Find where the given text appears and provide that cell's center as (X, Y) coordinate. 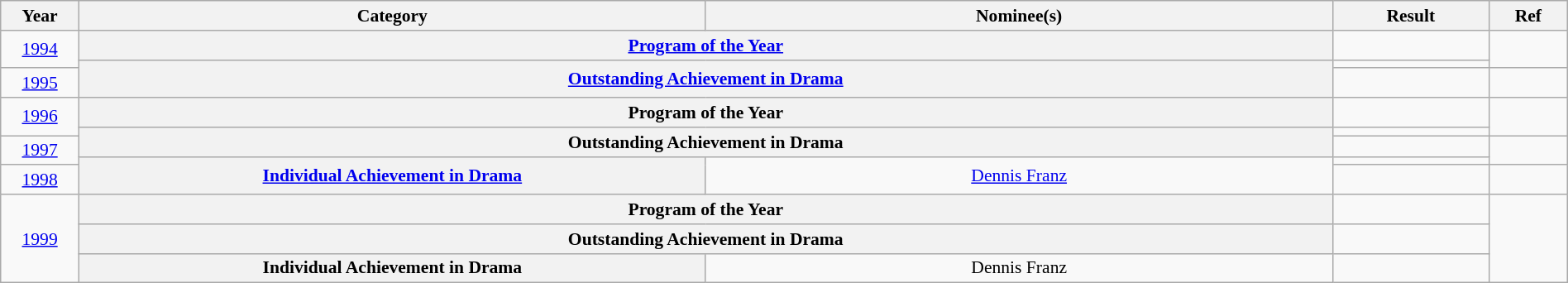
1997 (40, 151)
1998 (40, 180)
Ref (1528, 16)
Result (1411, 16)
Year (40, 16)
1994 (40, 50)
1999 (40, 238)
1995 (40, 84)
Nominee(s) (1019, 16)
1996 (40, 117)
Category (392, 16)
